Detect which cell encompasses the target text, then output its [x, y] center coordinate. 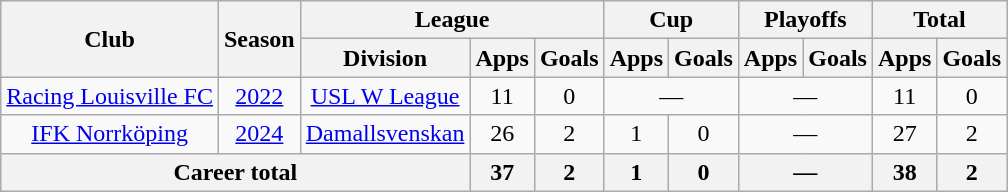
League [452, 20]
Cup [671, 20]
Total [939, 20]
26 [502, 134]
27 [904, 134]
Division [385, 58]
2022 [259, 96]
2024 [259, 134]
Racing Louisville FC [110, 96]
Club [110, 39]
Playoffs [805, 20]
IFK Norrköping [110, 134]
38 [904, 172]
Career total [236, 172]
37 [502, 172]
Season [259, 39]
Damallsvenskan [385, 134]
USL W League [385, 96]
